Provide the (X, Y) coordinate of the cell's center where the given text is located.  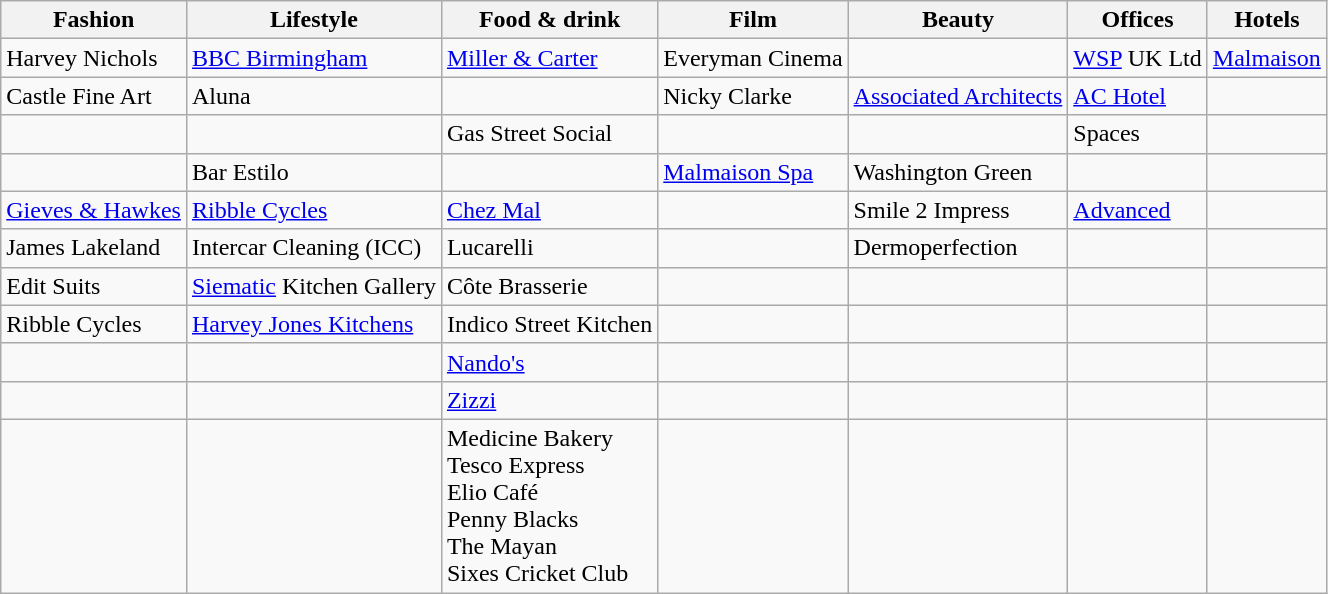
Nicky Clarke (753, 96)
Chez Mal (549, 210)
Castle Fine Art (94, 96)
Siematic Kitchen Gallery (314, 286)
Lifestyle (314, 20)
Malmaison Spa (753, 172)
Dermoperfection (958, 248)
Aluna (314, 96)
Malmaison (1266, 58)
Spaces (1138, 134)
Washington Green (958, 172)
James Lakeland (94, 248)
Edit Suits (94, 286)
Everyman Cinema (753, 58)
Offices (1138, 20)
Food & drink (549, 20)
BBC Birmingham (314, 58)
Lucarelli (549, 248)
Beauty (958, 20)
Medicine BakeryTesco ExpressElio CaféPenny BlacksThe MayanSixes Cricket Club (549, 506)
Harvey Nichols (94, 58)
Nando's (549, 362)
Indico Street Kitchen (549, 324)
Associated Architects (958, 96)
Miller & Carter (549, 58)
WSP UK Ltd (1138, 58)
Advanced (1138, 210)
Hotels (1266, 20)
Smile 2 Impress (958, 210)
Harvey Jones Kitchens (314, 324)
Zizzi (549, 400)
Film (753, 20)
Gieves & Hawkes (94, 210)
Gas Street Social (549, 134)
Côte Brasserie (549, 286)
AC Hotel (1138, 96)
Fashion (94, 20)
Intercar Cleaning (ICC) (314, 248)
Bar Estilo (314, 172)
